Return the (X, Y) coordinate for the center point of the cell that contains the specified text.  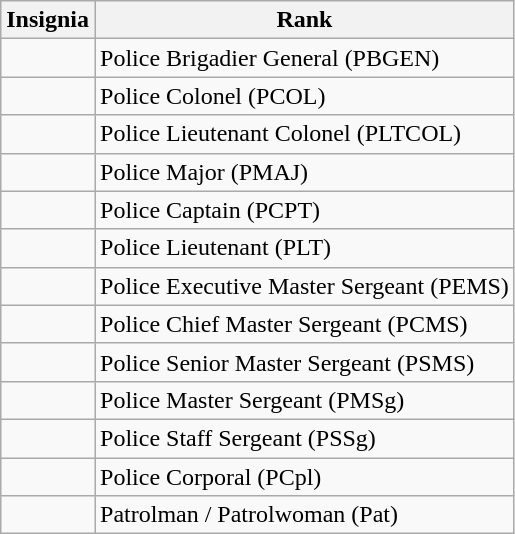
Police Colonel (PCOL) (305, 96)
Police Corporal (PCpl) (305, 477)
Insignia (48, 20)
Police Senior Master Sergeant (PSMS) (305, 362)
Rank (305, 20)
Police Master Sergeant (PMSg) (305, 400)
Police Major (PMAJ) (305, 172)
Police Staff Sergeant (PSSg) (305, 438)
Police Captain (PCPT) (305, 210)
Police Chief Master Sergeant (PCMS) (305, 324)
Police Lieutenant Colonel (PLTCOL) (305, 134)
Police Lieutenant (PLT) (305, 248)
Police Executive Master Sergeant (PEMS) (305, 286)
Police Brigadier General (PBGEN) (305, 58)
Patrolman / Patrolwoman (Pat) (305, 515)
